For the text-containing cell, return its midpoint in [x, y] coordinate format. 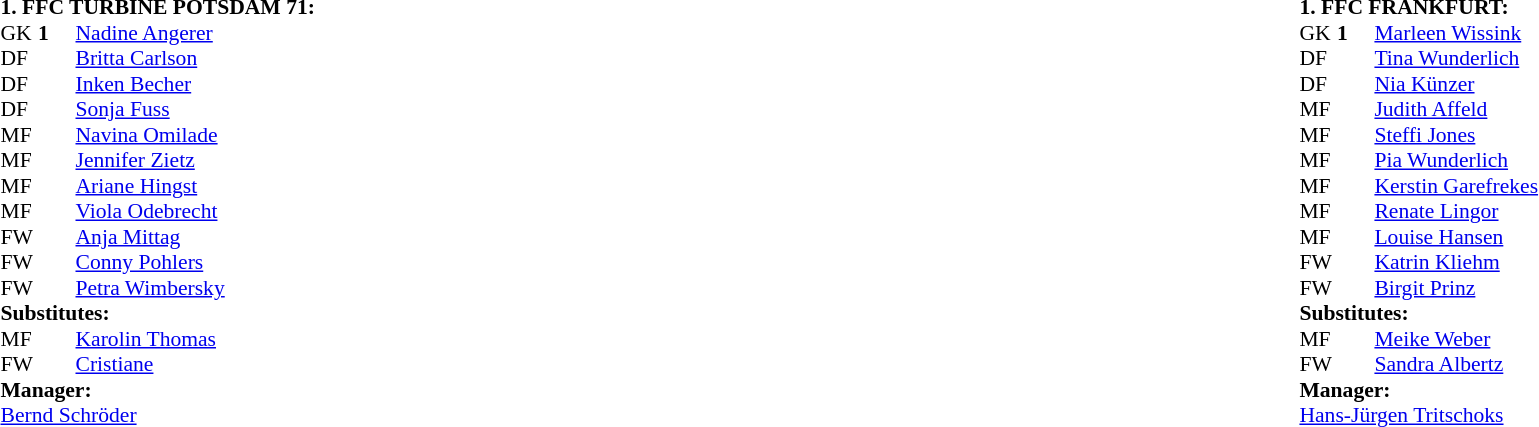
Jennifer Zietz [196, 161]
Marleen Wissink [1456, 33]
Britta Carlson [196, 59]
Petra Wimbersky [196, 288]
Sandra Albertz [1456, 365]
Viola Odebrecht [196, 211]
Birgit Prinz [1456, 288]
Ariane Hingst [196, 186]
Cristiane [196, 365]
Nadine Angerer [196, 33]
Navina Omilade [196, 135]
Katrin Kliehm [1456, 263]
Anja Mittag [196, 237]
Steffi Jones [1456, 135]
Inken Becher [196, 84]
Renate Lingor [1456, 211]
Nia Künzer [1456, 84]
Meike Weber [1456, 339]
Sonja Fuss [196, 109]
Louise Hansen [1456, 237]
Tina Wunderlich [1456, 59]
Conny Pohlers [196, 263]
Judith Affeld [1456, 109]
Karolin Thomas [196, 339]
Pia Wunderlich [1456, 161]
Kerstin Garefrekes [1456, 186]
